Find where the given text appears and provide that cell's center as [X, Y] coordinate. 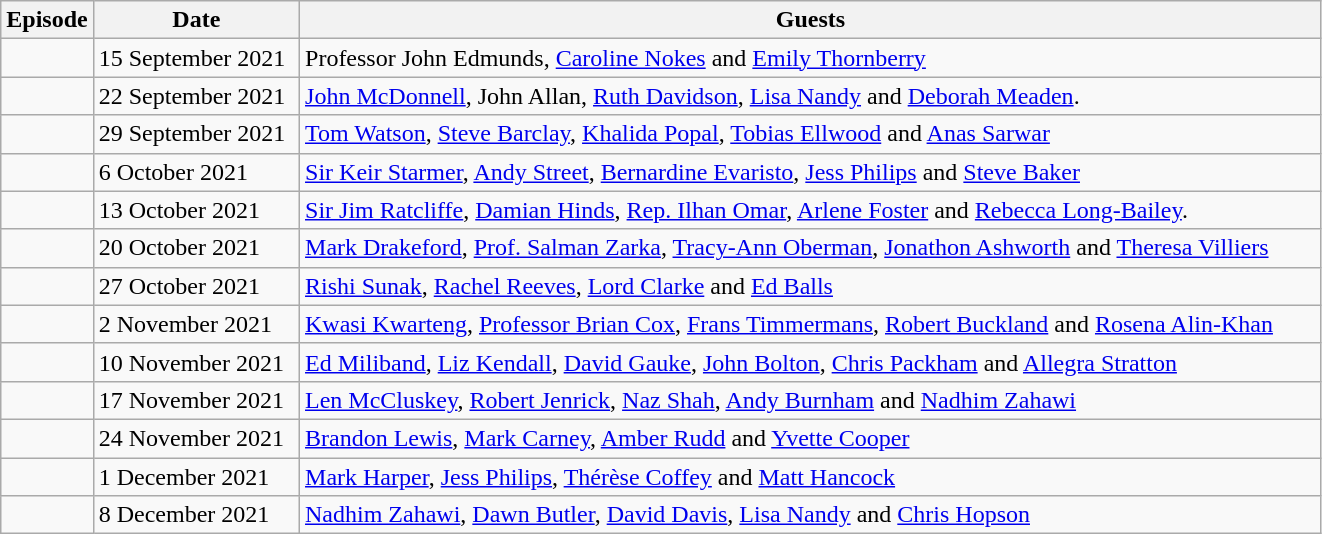
John McDonnell, John Allan, Ruth Davidson, Lisa Nandy and Deborah Meaden. [811, 96]
Date [196, 20]
2 November 2021 [196, 324]
29 September 2021 [196, 134]
24 November 2021 [196, 438]
Brandon Lewis, Mark Carney, Amber Rudd and Yvette Cooper [811, 438]
Kwasi Kwarteng, Professor Brian Cox, Frans Timmermans, Robert Buckland and Rosena Alin-Khan [811, 324]
Episode [47, 20]
17 November 2021 [196, 400]
27 October 2021 [196, 286]
Mark Harper, Jess Philips, Thérèse Coffey and Matt Hancock [811, 477]
Len McCluskey, Robert Jenrick, Naz Shah, Andy Burnham and Nadhim Zahawi [811, 400]
Ed Miliband, Liz Kendall, David Gauke, John Bolton, Chris Packham and Allegra Stratton [811, 362]
22 September 2021 [196, 96]
10 November 2021 [196, 362]
Guests [811, 20]
15 September 2021 [196, 58]
Sir Jim Ratcliffe, Damian Hinds, Rep. Ilhan Omar, Arlene Foster and Rebecca Long-Bailey. [811, 210]
Tom Watson, Steve Barclay, Khalida Popal, Tobias Ellwood and Anas Sarwar [811, 134]
6 October 2021 [196, 172]
20 October 2021 [196, 248]
Professor John Edmunds, Caroline Nokes and Emily Thornberry [811, 58]
Rishi Sunak, Rachel Reeves, Lord Clarke and Ed Balls [811, 286]
13 October 2021 [196, 210]
Nadhim Zahawi, Dawn Butler, David Davis, Lisa Nandy and Chris Hopson [811, 515]
8 December 2021 [196, 515]
Mark Drakeford, Prof. Salman Zarka, Tracy-Ann Oberman, Jonathon Ashworth and Theresa Villiers [811, 248]
1 December 2021 [196, 477]
Sir Keir Starmer, Andy Street, Bernardine Evaristo, Jess Philips and Steve Baker [811, 172]
